From the cell containing the given text, extract its center point as (X, Y) coordinate. 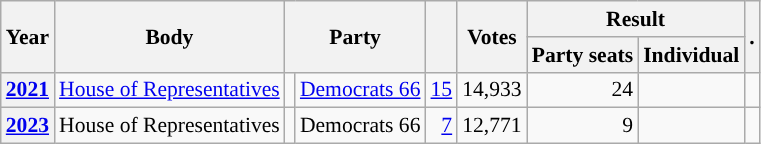
Year (28, 36)
9 (582, 126)
Individual (691, 55)
24 (582, 90)
Result (636, 19)
7 (442, 126)
2023 (28, 126)
. (752, 36)
2021 (28, 90)
Party (356, 36)
15 (442, 90)
Votes (492, 36)
14,933 (492, 90)
Body (170, 36)
12,771 (492, 126)
Party seats (582, 55)
